Pinpoint the cell where the given text exists, returning its [X, Y] midpoint coordinate. 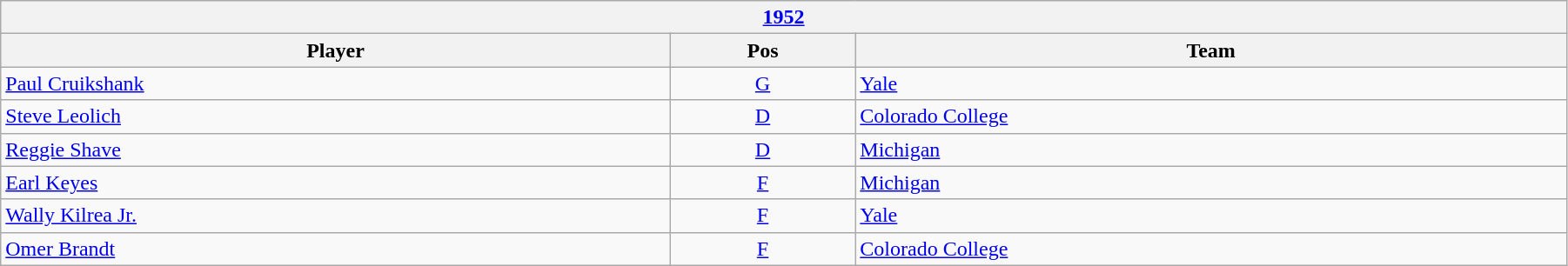
Player [336, 50]
Earl Keyes [336, 183]
Pos [762, 50]
Paul Cruikshank [336, 83]
G [762, 83]
1952 [784, 17]
Omer Brandt [336, 249]
Wally Kilrea Jr. [336, 216]
Reggie Shave [336, 150]
Team [1211, 50]
Steve Leolich [336, 116]
